Identify which cell holds the provided text, then report its (x, y) central coordinate. 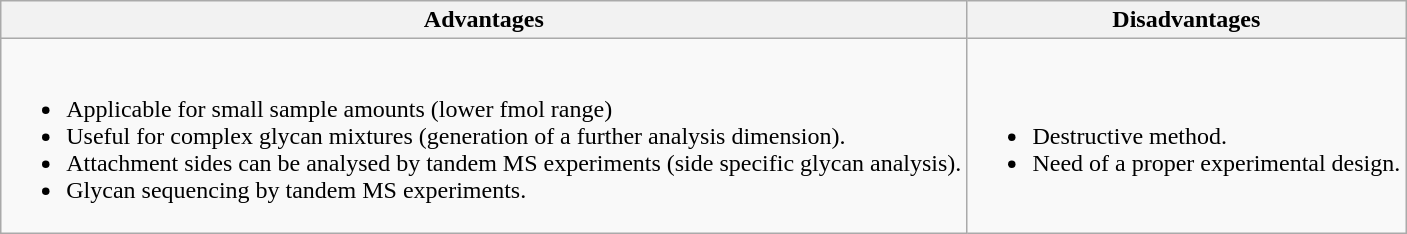
Disadvantages (1186, 20)
Destructive method.Need of a proper experimental design. (1186, 136)
Advantages (484, 20)
